Find where the given text appears and provide that cell's center as (x, y) coordinate. 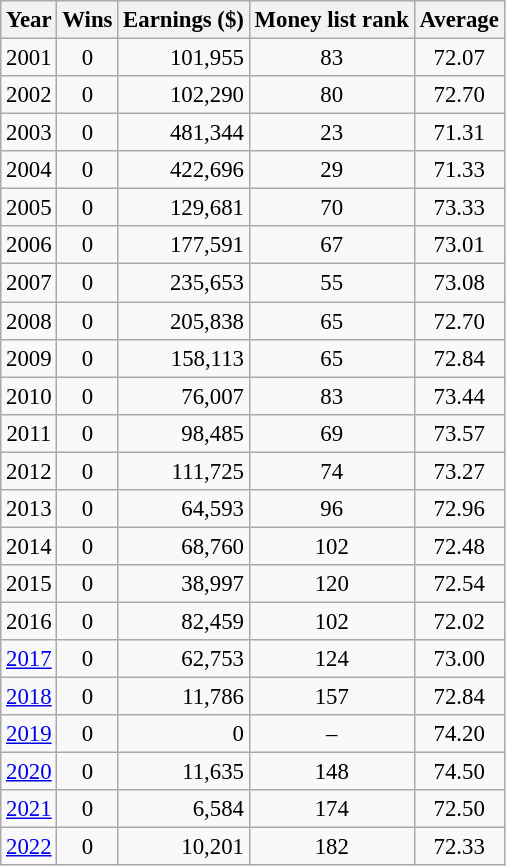
– (332, 734)
111,725 (184, 471)
2008 (29, 321)
422,696 (184, 170)
Money list rank (332, 20)
82,459 (184, 621)
72.02 (459, 621)
148 (332, 772)
73.01 (459, 245)
10,201 (184, 847)
2011 (29, 433)
2014 (29, 546)
Wins (88, 20)
71.31 (459, 133)
74 (332, 471)
124 (332, 659)
6,584 (184, 809)
174 (332, 809)
2003 (29, 133)
67 (332, 245)
73.44 (459, 396)
29 (332, 170)
96 (332, 509)
Average (459, 20)
72.50 (459, 809)
Earnings ($) (184, 20)
73.08 (459, 283)
2021 (29, 809)
2012 (29, 471)
74.50 (459, 772)
2015 (29, 584)
73.00 (459, 659)
98,485 (184, 433)
182 (332, 847)
235,653 (184, 283)
2010 (29, 396)
11,635 (184, 772)
73.57 (459, 433)
2007 (29, 283)
2019 (29, 734)
102,290 (184, 95)
2005 (29, 208)
72.07 (459, 58)
11,786 (184, 697)
157 (332, 697)
2006 (29, 245)
55 (332, 283)
64,593 (184, 509)
2004 (29, 170)
2016 (29, 621)
74.20 (459, 734)
205,838 (184, 321)
2020 (29, 772)
80 (332, 95)
158,113 (184, 358)
38,997 (184, 584)
23 (332, 133)
73.27 (459, 471)
2013 (29, 509)
101,955 (184, 58)
68,760 (184, 546)
177,591 (184, 245)
62,753 (184, 659)
73.33 (459, 208)
69 (332, 433)
71.33 (459, 170)
129,681 (184, 208)
481,344 (184, 133)
2022 (29, 847)
2017 (29, 659)
2009 (29, 358)
72.48 (459, 546)
2018 (29, 697)
120 (332, 584)
72.96 (459, 509)
Year (29, 20)
72.54 (459, 584)
76,007 (184, 396)
2001 (29, 58)
70 (332, 208)
2002 (29, 95)
72.33 (459, 847)
